Determine the [X, Y] coordinate at the center of the cell enclosing the given text.  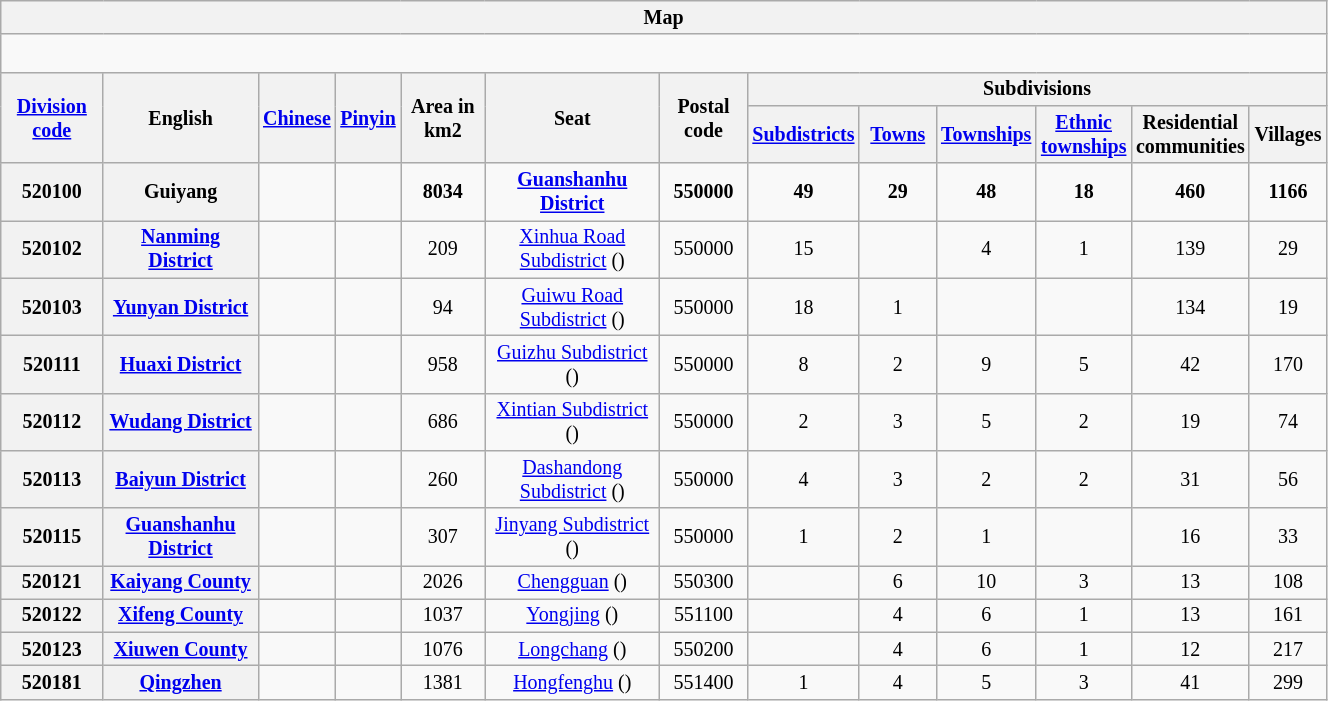
15 [804, 250]
520100 [52, 192]
139 [1190, 250]
520121 [52, 582]
94 [444, 306]
Chengguan () [572, 582]
260 [444, 480]
Map [664, 18]
217 [1288, 650]
Baiyun District [180, 480]
520123 [52, 650]
Area in km2 [444, 118]
520181 [52, 682]
209 [444, 250]
1166 [1288, 192]
686 [444, 422]
Xifeng County [180, 616]
1381 [444, 682]
520102 [52, 250]
Qingzhen [180, 682]
Villages [1288, 134]
161 [1288, 616]
307 [444, 536]
Subdivisions [1038, 90]
Xiuwen County [180, 650]
Guiyang [180, 192]
1037 [444, 616]
460 [1190, 192]
520112 [52, 422]
Seat [572, 118]
31 [1190, 480]
299 [1288, 682]
170 [1288, 364]
Xintian Subdistrict () [572, 422]
Wudang District [180, 422]
16 [1190, 536]
Towns [898, 134]
1076 [444, 650]
Hongfenghu () [572, 682]
2026 [444, 582]
Yongjing () [572, 616]
Division code [52, 118]
Nanming District [180, 250]
Subdistricts [804, 134]
520103 [52, 306]
33 [1288, 536]
550200 [703, 650]
Huaxi District [180, 364]
Guizhu Subdistrict () [572, 364]
520111 [52, 364]
Pinyin [368, 118]
10 [986, 582]
520122 [52, 616]
520113 [52, 480]
49 [804, 192]
550300 [703, 582]
Townships [986, 134]
English [180, 118]
108 [1288, 582]
Kaiyang County [180, 582]
Ethnic townships [1084, 134]
Residential communities [1190, 134]
56 [1288, 480]
Jinyang Subdistrict () [572, 536]
41 [1190, 682]
42 [1190, 364]
Chinese [296, 118]
551400 [703, 682]
48 [986, 192]
Dashandong Subdistrict () [572, 480]
Longchang () [572, 650]
Yunyan District [180, 306]
520115 [52, 536]
Guiwu Road Subdistrict () [572, 306]
9 [986, 364]
12 [1190, 650]
74 [1288, 422]
Postal code [703, 118]
Xinhua Road Subdistrict () [572, 250]
134 [1190, 306]
958 [444, 364]
551100 [703, 616]
8034 [444, 192]
8 [804, 364]
